Search for the cell housing the specified text and yield its [x, y] center coordinate. 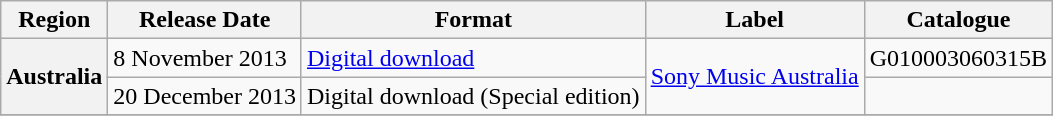
Digital download [473, 58]
Catalogue [958, 20]
Digital download (Special edition) [473, 96]
20 December 2013 [205, 96]
Australia [54, 77]
Sony Music Australia [754, 77]
G010003060315B [958, 58]
Region [54, 20]
Release Date [205, 20]
8 November 2013 [205, 58]
Format [473, 20]
Label [754, 20]
